Locate the cell with the specified text and output its (x, y) center coordinate. 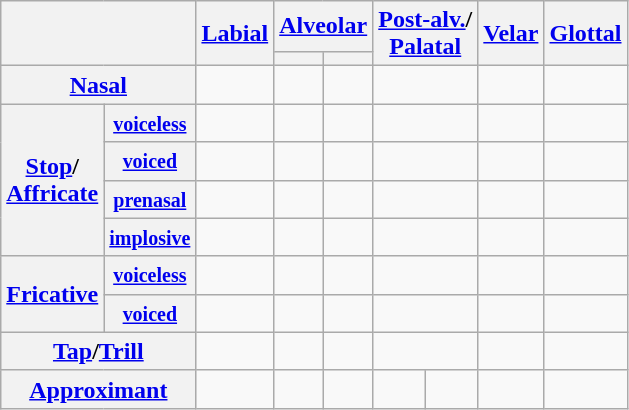
Post-alv./Palatal (426, 34)
Fricative (52, 294)
Glottal (586, 34)
Labial (235, 34)
prenasal (150, 199)
Tap/Trill (98, 351)
Nasal (98, 85)
Alveolar (324, 26)
Approximant (98, 389)
implosive (150, 237)
Stop/Affricate (52, 180)
Velar (511, 34)
